Detect which cell encompasses the target text, then output its (x, y) center coordinate. 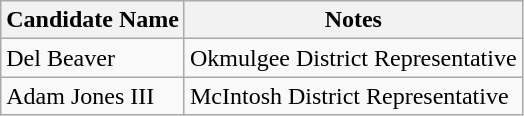
Candidate Name (93, 20)
McIntosh District Representative (353, 96)
Notes (353, 20)
Del Beaver (93, 58)
Adam Jones III (93, 96)
Okmulgee District Representative (353, 58)
